Find where the given text appears and provide that cell's center as [x, y] coordinate. 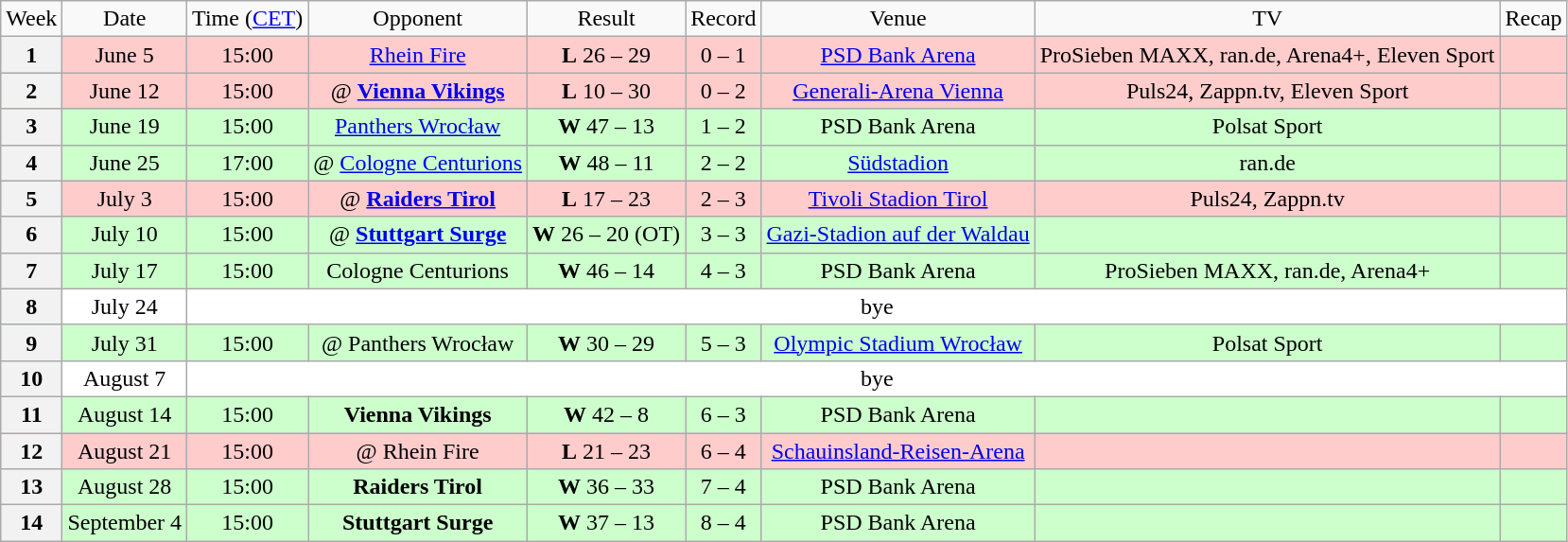
Result [607, 19]
@ Raiders Tirol [418, 199]
Record [723, 19]
1 – 2 [723, 127]
Puls24, Zappn.tv, Eleven Sport [1267, 91]
12 [32, 451]
Venue [898, 19]
5 [32, 199]
10 [32, 378]
4 [32, 163]
W 42 – 8 [607, 414]
13 [32, 487]
2 – 2 [723, 163]
July 31 [125, 342]
Südstadion [898, 163]
Opponent [418, 19]
9 [32, 342]
6 [32, 235]
14 [32, 523]
W 47 – 13 [607, 127]
Generali-Arena Vienna [898, 91]
6 – 4 [723, 451]
June 19 [125, 127]
8 [32, 306]
W 46 – 14 [607, 271]
Week [32, 19]
Time (CET) [248, 19]
Cologne Centurions [418, 271]
Date [125, 19]
TV [1267, 19]
2 – 3 [723, 199]
W 48 – 11 [607, 163]
July 17 [125, 271]
August 7 [125, 378]
L 17 – 23 [607, 199]
3 [32, 127]
17:00 [248, 163]
ProSieben MAXX, ran.de, Arena4+ [1267, 271]
Panthers Wrocław [418, 127]
Raiders Tirol [418, 487]
W 36 – 33 [607, 487]
L 10 – 30 [607, 91]
1 [32, 55]
Tivoli Stadion Tirol [898, 199]
August 28 [125, 487]
Puls24, Zappn.tv [1267, 199]
6 – 3 [723, 414]
Gazi-Stadion auf der Waldau [898, 235]
@ Cologne Centurions [418, 163]
5 – 3 [723, 342]
Olympic Stadium Wrocław [898, 342]
Schauinsland-Reisen-Arena [898, 451]
June 5 [125, 55]
@ Rhein Fire [418, 451]
June 25 [125, 163]
W 26 – 20 (OT) [607, 235]
L 26 – 29 [607, 55]
September 4 [125, 523]
Vienna Vikings [418, 414]
0 – 2 [723, 91]
0 – 1 [723, 55]
@ Vienna Vikings [418, 91]
June 12 [125, 91]
ProSieben MAXX, ran.de, Arena4+, Eleven Sport [1267, 55]
Recap [1534, 19]
Rhein Fire [418, 55]
4 – 3 [723, 271]
July 3 [125, 199]
Stuttgart Surge [418, 523]
2 [32, 91]
11 [32, 414]
L 21 – 23 [607, 451]
7 – 4 [723, 487]
3 – 3 [723, 235]
August 21 [125, 451]
@ Panthers Wrocław [418, 342]
July 24 [125, 306]
W 30 – 29 [607, 342]
@ Stuttgart Surge [418, 235]
8 – 4 [723, 523]
W 37 – 13 [607, 523]
July 10 [125, 235]
7 [32, 271]
ran.de [1267, 163]
August 14 [125, 414]
